Scan for the cell matching the given text and deliver its [X, Y] coordinate at center. 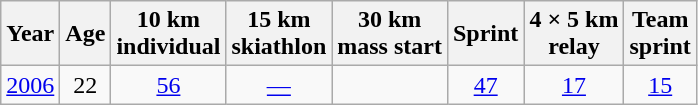
30 kmmass start [390, 34]
15 [660, 85]
Year [30, 34]
17 [574, 85]
Age [86, 34]
22 [86, 85]
Teamsprint [660, 34]
15 kmskiathlon [279, 34]
2006 [30, 85]
47 [485, 85]
4 × 5 kmrelay [574, 34]
— [279, 85]
Sprint [485, 34]
56 [168, 85]
10 kmindividual [168, 34]
